Return the (x, y) coordinate for the center point of the cell that contains the specified text.  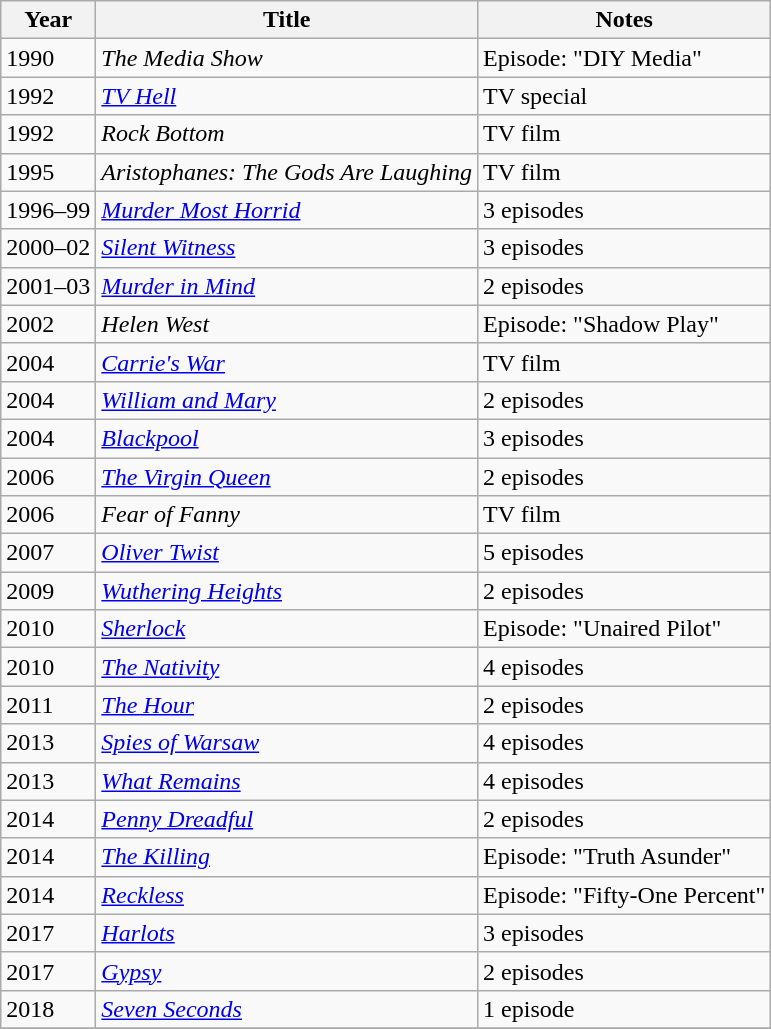
Spies of Warsaw (287, 743)
Title (287, 20)
Oliver Twist (287, 553)
The Virgin Queen (287, 477)
Reckless (287, 895)
Murder Most Horrid (287, 210)
William and Mary (287, 400)
The Nativity (287, 667)
Wuthering Heights (287, 591)
Episode: "Shadow Play" (624, 324)
Carrie's War (287, 362)
Notes (624, 20)
2009 (48, 591)
Episode: "Fifty-One Percent" (624, 895)
1995 (48, 172)
Blackpool (287, 438)
1990 (48, 58)
2001–03 (48, 286)
1996–99 (48, 210)
The Hour (287, 705)
Episode: "DIY Media" (624, 58)
Episode: "Truth Asunder" (624, 857)
TV Hell (287, 96)
Murder in Mind (287, 286)
Harlots (287, 933)
TV special (624, 96)
2011 (48, 705)
Rock Bottom (287, 134)
Episode: "Unaired Pilot" (624, 629)
Sherlock (287, 629)
Aristophanes: The Gods Are Laughing (287, 172)
1 episode (624, 1009)
Helen West (287, 324)
Gypsy (287, 971)
2007 (48, 553)
5 episodes (624, 553)
What Remains (287, 781)
Fear of Fanny (287, 515)
Seven Seconds (287, 1009)
Silent Witness (287, 248)
Year (48, 20)
2002 (48, 324)
2018 (48, 1009)
The Killing (287, 857)
Penny Dreadful (287, 819)
2000–02 (48, 248)
The Media Show (287, 58)
